Determine the [X, Y] coordinate at the center of the cell enclosing the given text.  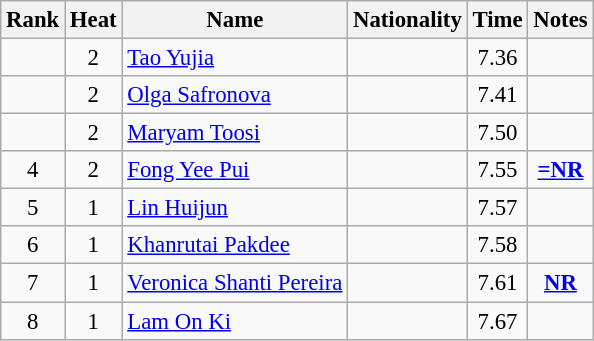
7.36 [498, 58]
=NR [560, 170]
Name [235, 20]
Lam On Ki [235, 321]
7.57 [498, 208]
4 [33, 170]
7 [33, 283]
Khanrutai Pakdee [235, 245]
7.61 [498, 283]
Rank [33, 20]
Olga Safronova [235, 95]
NR [560, 283]
7.67 [498, 321]
5 [33, 208]
Maryam Toosi [235, 133]
7.41 [498, 95]
Notes [560, 20]
8 [33, 321]
Fong Yee Pui [235, 170]
Time [498, 20]
7.50 [498, 133]
Tao Yujia [235, 58]
7.58 [498, 245]
Nationality [408, 20]
Lin Huijun [235, 208]
Veronica Shanti Pereira [235, 283]
6 [33, 245]
Heat [94, 20]
7.55 [498, 170]
